Return the (x, y) coordinate for the center point of the cell that contains the specified text.  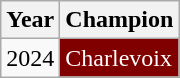
2024 (30, 58)
Charlevoix (120, 58)
Year (30, 20)
Champion (120, 20)
